For the text-containing cell, return its midpoint in (x, y) coordinate format. 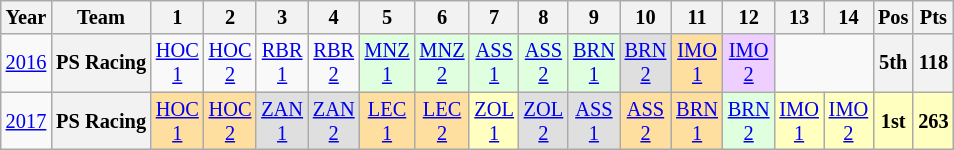
7 (494, 17)
RBR1 (282, 63)
8 (544, 17)
LEC2 (442, 121)
11 (697, 17)
MNZ1 (388, 63)
14 (848, 17)
ZAN2 (334, 121)
ZAN1 (282, 121)
6 (442, 17)
ZOL2 (544, 121)
Year (26, 17)
Pts (933, 17)
1 (178, 17)
263 (933, 121)
1st (893, 121)
10 (646, 17)
2016 (26, 63)
2 (230, 17)
ZOL1 (494, 121)
9 (594, 17)
12 (749, 17)
118 (933, 63)
13 (798, 17)
4 (334, 17)
5 (388, 17)
3 (282, 17)
MNZ2 (442, 63)
Team (101, 17)
LEC1 (388, 121)
5th (893, 63)
2017 (26, 121)
RBR2 (334, 63)
Pos (893, 17)
